Capture the cell that displays the provided text and extract its [X, Y] central coordinate. 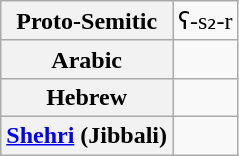
Arabic [87, 59]
Shehri (Jibbali) [87, 135]
ʕ-s₂-r [206, 21]
Proto-Semitic [87, 21]
Hebrew [87, 97]
